Return (X, Y) of the center of cell containing provided text 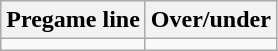
Over/under (210, 20)
Pregame line (74, 20)
